Detect which cell encompasses the target text, then output its (x, y) center coordinate. 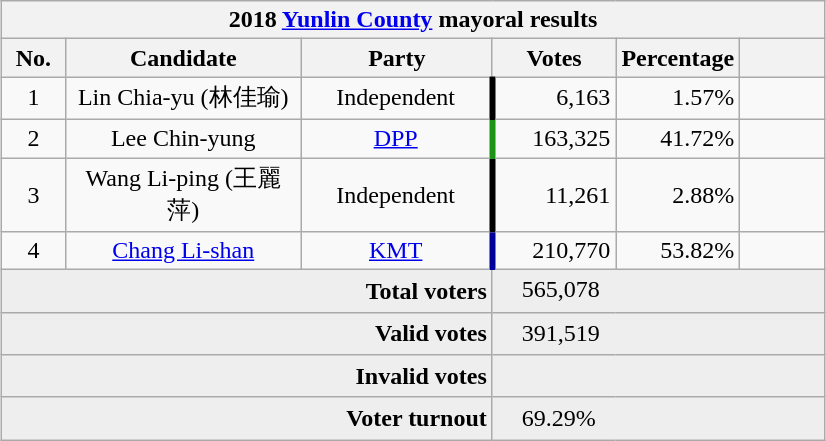
Party (396, 58)
Valid votes (248, 334)
Chang Li-shan (183, 251)
6,163 (554, 98)
Votes (554, 58)
Lin Chia-yu (林佳瑜) (183, 98)
DPP (396, 138)
41.72% (678, 138)
3 (34, 195)
69.29% (658, 418)
391,519 (658, 334)
11,261 (554, 195)
210,770 (554, 251)
Candidate (183, 58)
53.82% (678, 251)
1 (34, 98)
Voter turnout (248, 418)
KMT (396, 251)
Wang Li-ping (王麗萍) (183, 195)
Total voters (248, 292)
163,325 (554, 138)
1.57% (678, 98)
2 (34, 138)
Percentage (678, 58)
565,078 (658, 292)
Invalid votes (248, 376)
4 (34, 251)
2.88% (678, 195)
Lee Chin-yung (183, 138)
No. (34, 58)
2018 Yunlin County mayoral results (414, 20)
